Search for the cell housing the specified text and yield its (X, Y) center coordinate. 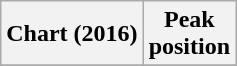
Chart (2016) (72, 34)
Peakposition (189, 34)
